Identify which cell holds the provided text, then report its (x, y) central coordinate. 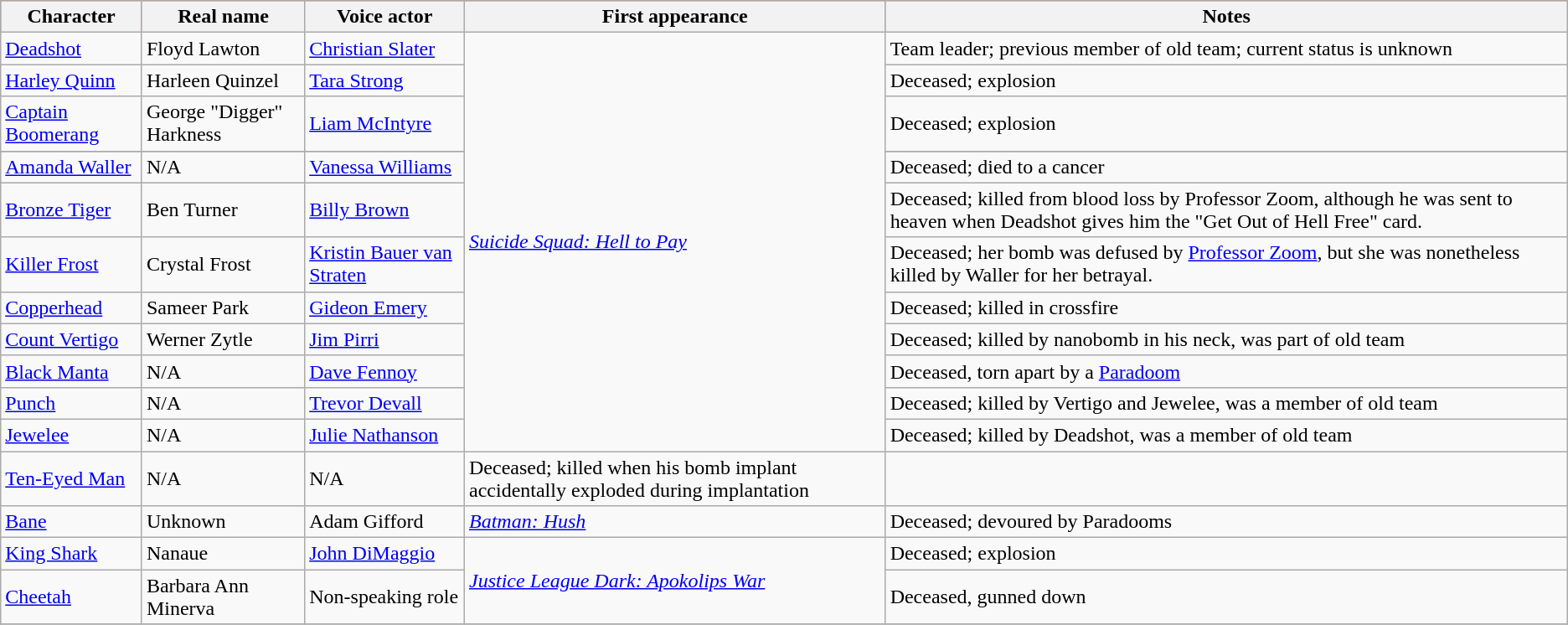
John DiMaggio (385, 554)
Harleen Quinzel (223, 80)
Kristin Bauer van Straten (385, 265)
Justice League Dark: Apokolips War (675, 581)
King Shark (72, 554)
Bane (72, 522)
Floyd Lawton (223, 49)
Real name (223, 17)
Nanaue (223, 554)
Adam Gifford (385, 522)
Dave Fennoy (385, 371)
Notes (1226, 17)
Voice actor (385, 17)
Captain Boomerang (72, 124)
Harley Quinn (72, 80)
Deceased, gunned down (1226, 597)
Cheetah (72, 597)
Ben Turner (223, 209)
Copperhead (72, 307)
Christian Slater (385, 49)
Team leader; previous member of old team; current status is unknown (1226, 49)
Deceased; died to a cancer (1226, 167)
Deceased; killed by Deadshot, was a member of old team (1226, 435)
Unknown (223, 522)
Sameer Park (223, 307)
George "Digger" Harkness (223, 124)
Deadshot (72, 49)
Deceased; killed from blood loss by Professor Zoom, although he was sent to heaven when Deadshot gives him the "Get Out of Hell Free" card. (1226, 209)
First appearance (675, 17)
Deceased; devoured by Paradooms (1226, 522)
Character (72, 17)
Punch (72, 403)
Billy Brown (385, 209)
Non-speaking role (385, 597)
Jewelee (72, 435)
Werner Zytle (223, 339)
Bronze Tiger (72, 209)
Deceased; killed in crossfire (1226, 307)
Deceased; her bomb was defused by Professor Zoom, but she was nonetheless killed by Waller for her betrayal. (1226, 265)
Gideon Emery (385, 307)
Jim Pirri (385, 339)
Crystal Frost (223, 265)
Deceased; killed by nanobomb in his neck, was part of old team (1226, 339)
Black Manta (72, 371)
Deceased; killed by Vertigo and Jewelee, was a member of old team (1226, 403)
Count Vertigo (72, 339)
Ten-Eyed Man (72, 478)
Vanessa Williams (385, 167)
Tara Strong (385, 80)
Batman: Hush (675, 522)
Suicide Squad: Hell to Pay (675, 242)
Killer Frost (72, 265)
Trevor Devall (385, 403)
Deceased, torn apart by a Paradoom (1226, 371)
Liam McIntyre (385, 124)
Julie Nathanson (385, 435)
Amanda Waller (72, 167)
Deceased; killed when his bomb implant accidentally exploded during implantation (675, 478)
Barbara Ann Minerva (223, 597)
